Return the (X, Y) coordinate for the center point of the cell that contains the specified text.  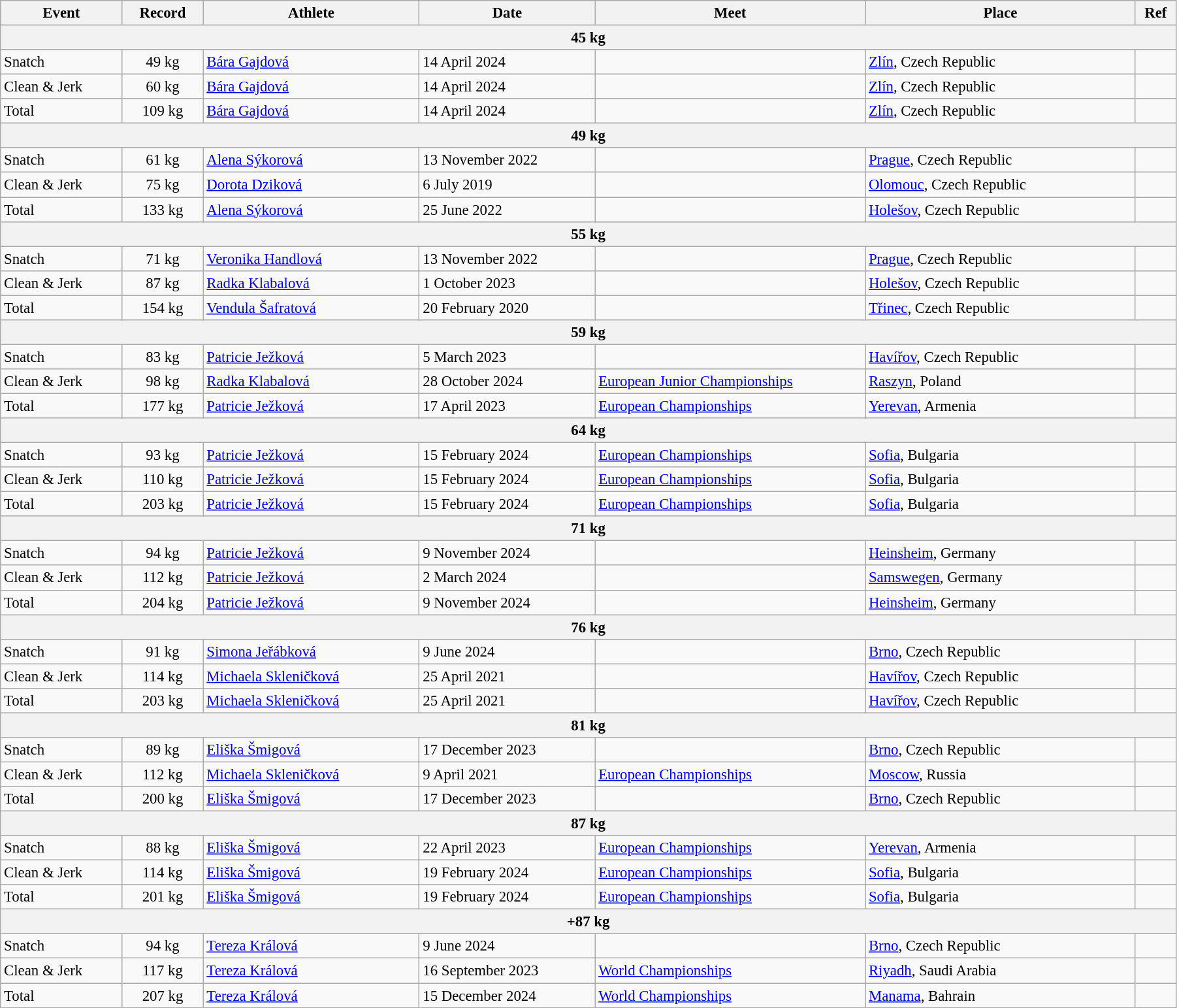
25 June 2022 (507, 210)
2 March 2024 (507, 578)
Simona Jeřábková (311, 651)
9 April 2021 (507, 774)
Třinec, Czech Republic (1001, 308)
1 October 2023 (507, 283)
201 kg (163, 897)
89 kg (163, 750)
177 kg (163, 406)
83 kg (163, 357)
Record (163, 13)
Raszyn, Poland (1001, 382)
88 kg (163, 848)
Date (507, 13)
207 kg (163, 996)
117 kg (163, 971)
64 kg (588, 431)
Moscow, Russia (1001, 774)
Meet (730, 13)
Event (61, 13)
59 kg (588, 333)
16 September 2023 (507, 971)
5 March 2023 (507, 357)
204 kg (163, 602)
17 April 2023 (507, 406)
76 kg (588, 627)
Dorota Dziková (311, 185)
6 July 2019 (507, 185)
Riyadh, Saudi Arabia (1001, 971)
+87 kg (588, 922)
22 April 2023 (507, 848)
109 kg (163, 111)
15 December 2024 (507, 996)
Ref (1155, 13)
Veronika Handlová (311, 259)
Manama, Bahrain (1001, 996)
28 October 2024 (507, 382)
200 kg (163, 799)
133 kg (163, 210)
110 kg (163, 480)
60 kg (163, 87)
93 kg (163, 455)
45 kg (588, 38)
Place (1001, 13)
20 February 2020 (507, 308)
Athlete (311, 13)
61 kg (163, 160)
Vendula Šafratová (311, 308)
Olomouc, Czech Republic (1001, 185)
55 kg (588, 234)
Samswegen, Germany (1001, 578)
98 kg (163, 382)
75 kg (163, 185)
91 kg (163, 651)
81 kg (588, 725)
European Junior Championships (730, 382)
154 kg (163, 308)
